Determine the [X, Y] coordinate at the center of the cell enclosing the given text.  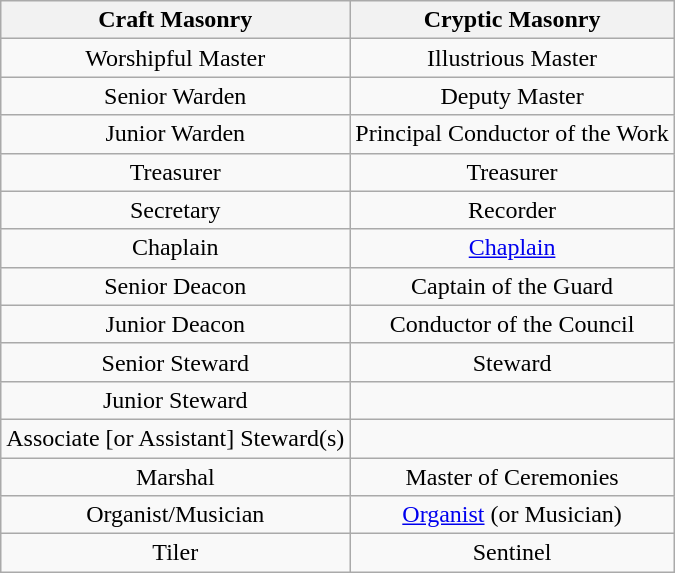
Junior Steward [176, 400]
Secretary [176, 210]
Master of Ceremonies [512, 477]
Principal Conductor of the Work [512, 134]
Recorder [512, 210]
Tiler [176, 553]
Cryptic Masonry [512, 20]
Worshipful Master [176, 58]
Captain of the Guard [512, 286]
Marshal [176, 477]
Senior Warden [176, 96]
Illustrious Master [512, 58]
Organist/Musician [176, 515]
Senior Deacon [176, 286]
Steward [512, 362]
Sentinel [512, 553]
Junior Deacon [176, 324]
Junior Warden [176, 134]
Senior Steward [176, 362]
Conductor of the Council [512, 324]
Organist (or Musician) [512, 515]
Deputy Master [512, 96]
Craft Masonry [176, 20]
Associate [or Assistant] Steward(s) [176, 438]
